Search for the cell housing the specified text and yield its [X, Y] center coordinate. 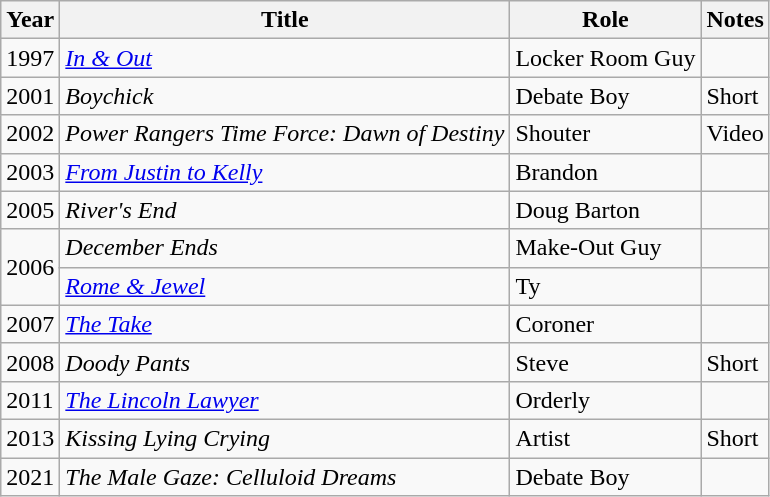
1997 [30, 58]
Artist [606, 438]
2007 [30, 324]
River's End [285, 210]
Title [285, 20]
Ty [606, 286]
2006 [30, 267]
Coroner [606, 324]
Shouter [606, 134]
2008 [30, 362]
In & Out [285, 58]
Role [606, 20]
Orderly [606, 400]
From Justin to Kelly [285, 172]
2021 [30, 477]
2001 [30, 96]
Video [735, 134]
Boychick [285, 96]
Make-Out Guy [606, 248]
Steve [606, 362]
2003 [30, 172]
Locker Room Guy [606, 58]
2013 [30, 438]
2002 [30, 134]
The Male Gaze: Celluloid Dreams [285, 477]
The Take [285, 324]
Year [30, 20]
2011 [30, 400]
Rome & Jewel [285, 286]
Kissing Lying Crying [285, 438]
Doug Barton [606, 210]
December Ends [285, 248]
Power Rangers Time Force: Dawn of Destiny [285, 134]
Brandon [606, 172]
Doody Pants [285, 362]
The Lincoln Lawyer [285, 400]
2005 [30, 210]
Notes [735, 20]
